Extract the [X, Y] coordinate from the center of the cell holding the provided text.  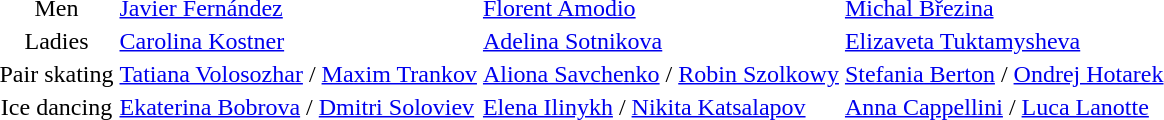
Adelina Sotnikova [660, 41]
Tatiana Volosozhar / Maxim Trankov [298, 74]
Aliona Savchenko / Robin Szolkowy [660, 74]
Carolina Kostner [298, 41]
